Capture the cell that displays the provided text and extract its (X, Y) central coordinate. 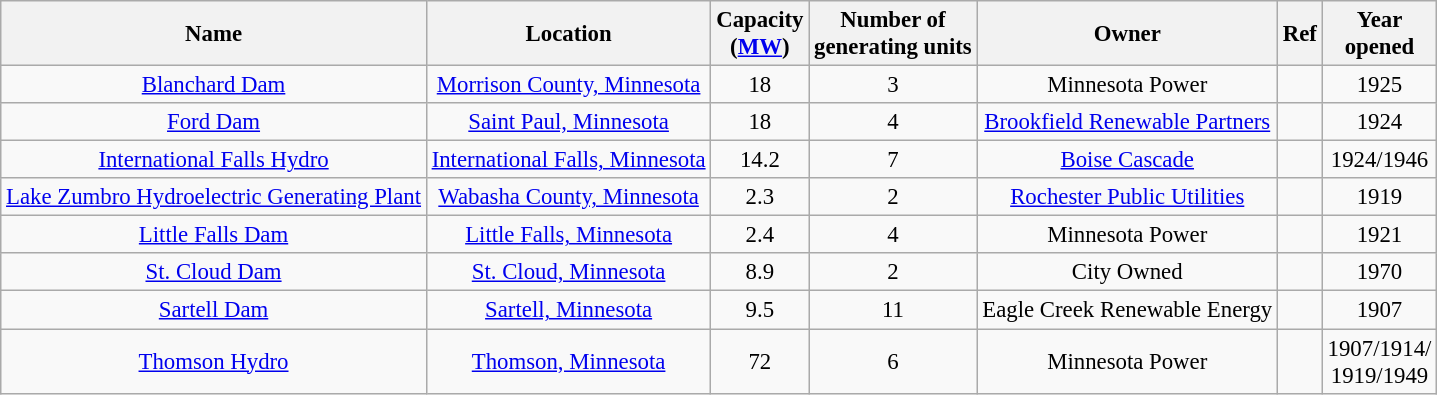
Eagle Creek Renewable Energy (1128, 310)
11 (893, 310)
Name (214, 34)
2.3 (760, 197)
1970 (1379, 273)
International Falls, Minnesota (568, 160)
Location (568, 34)
Saint Paul, Minnesota (568, 122)
1919 (1379, 197)
Ford Dam (214, 122)
Ref (1300, 34)
Little Falls Dam (214, 235)
Morrison County, Minnesota (568, 85)
St. Cloud Dam (214, 273)
Capacity(MW) (760, 34)
Sartell Dam (214, 310)
Rochester Public Utilities (1128, 197)
Yearopened (1379, 34)
International Falls Hydro (214, 160)
Thomson, Minnesota (568, 362)
8.9 (760, 273)
Sartell, Minnesota (568, 310)
Brookfield Renewable Partners (1128, 122)
Little Falls, Minnesota (568, 235)
72 (760, 362)
1924 (1379, 122)
Boise Cascade (1128, 160)
1925 (1379, 85)
Number of generating units (893, 34)
9.5 (760, 310)
7 (893, 160)
St. Cloud, Minnesota (568, 273)
Wabasha County, Minnesota (568, 197)
2.4 (760, 235)
1924/1946 (1379, 160)
Thomson Hydro (214, 362)
1907/1914/1919/1949 (1379, 362)
Lake Zumbro Hydroelectric Generating Plant (214, 197)
6 (893, 362)
3 (893, 85)
City Owned (1128, 273)
14.2 (760, 160)
Blanchard Dam (214, 85)
1921 (1379, 235)
1907 (1379, 310)
Owner (1128, 34)
